Identify which cell holds the provided text, then report its (x, y) central coordinate. 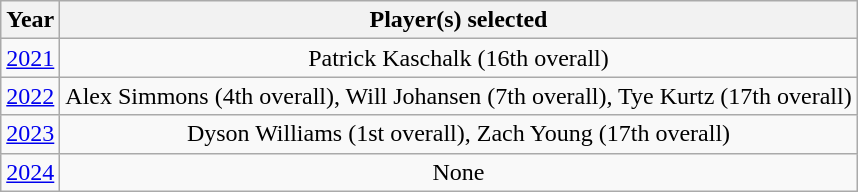
Player(s) selected (458, 20)
None (458, 172)
Year (30, 20)
2024 (30, 172)
2021 (30, 58)
Patrick Kaschalk (16th overall) (458, 58)
2023 (30, 134)
Alex Simmons (4th overall), Will Johansen (7th overall), Tye Kurtz (17th overall) (458, 96)
2022 (30, 96)
Dyson Williams (1st overall), Zach Young (17th overall) (458, 134)
